Pinpoint the cell where the given text exists, returning its [x, y] midpoint coordinate. 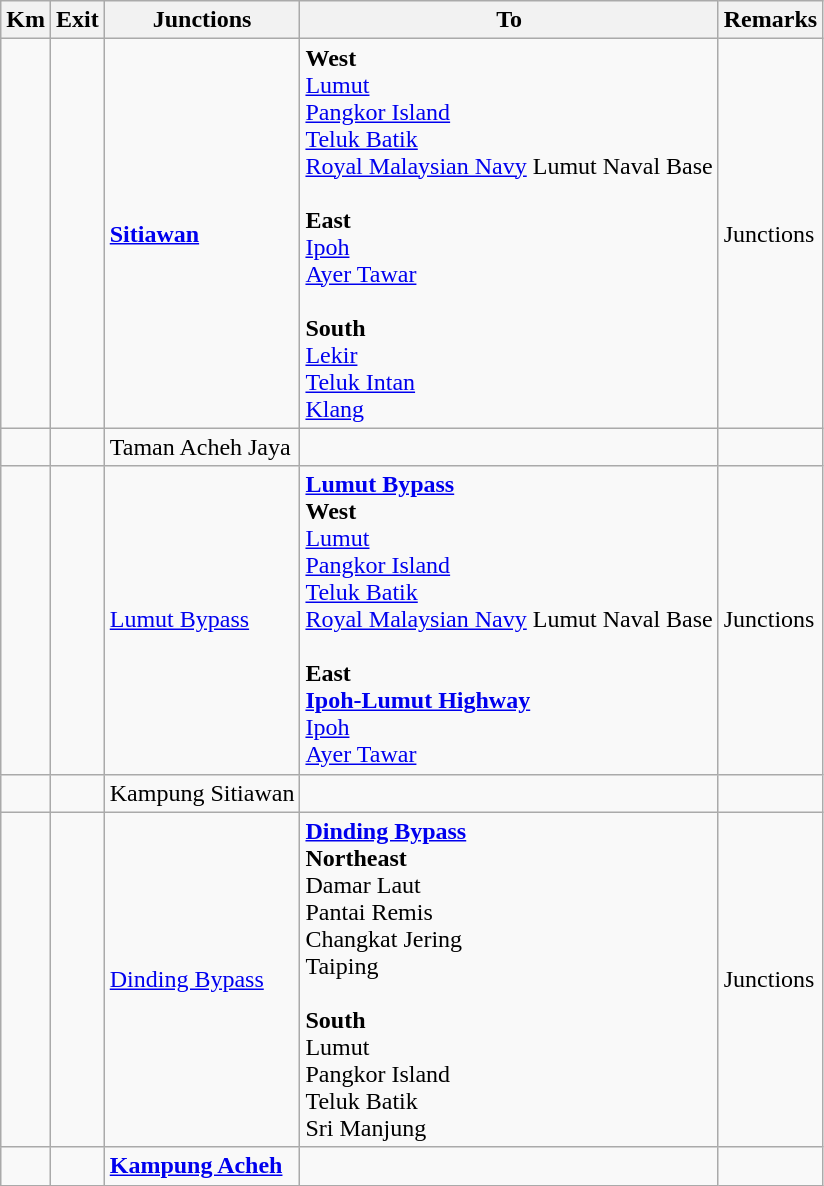
Taman Acheh Jaya [202, 447]
To [509, 20]
Dinding Bypass [202, 980]
Exit [77, 20]
West Lumut Pangkor Island Teluk Batik Royal Malaysian Navy Lumut Naval BaseEast Ipoh Ayer TawarSouth Lekir Teluk Intan Klang [509, 234]
Kampung Acheh [202, 1166]
Km [26, 20]
Remarks [770, 20]
Lumut Bypass [202, 620]
Lumut BypassWestLumutPangkor IslandTeluk BatikRoyal Malaysian Navy Lumut Naval BaseEast Ipoh-Lumut Highway Ipoh Ayer Tawar [509, 620]
Kampung Sitiawan [202, 793]
Dinding BypassNortheastDamar LautPantai RemisChangkat JeringTaipingSouthLumutPangkor IslandTeluk BatikSri Manjung [509, 980]
Sitiawan [202, 234]
